From the cell containing the given text, extract its center point as [x, y] coordinate. 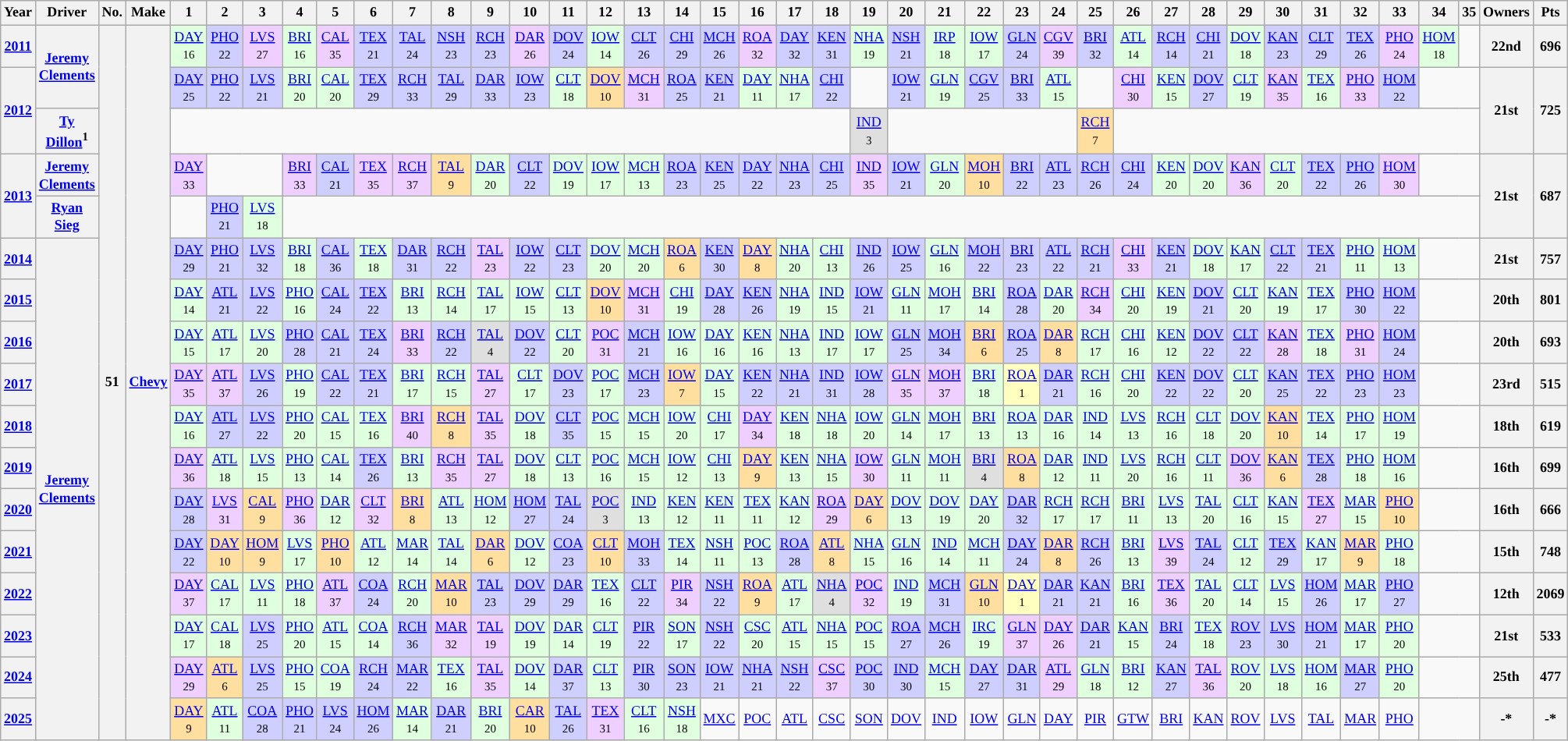
32 [1360, 12]
2 [225, 12]
748 [1551, 551]
DAY37 [189, 594]
2013 [19, 195]
KAN6 [1282, 468]
GLN25 [906, 342]
CGV39 [1058, 46]
HOM21 [1321, 636]
CLT35 [569, 426]
ROV23 [1246, 636]
MCH 31 [944, 594]
Chevy [148, 382]
16 [757, 12]
ATL29 [1058, 678]
RCH33 [413, 88]
PHO11 [1360, 259]
CAL17 [225, 594]
5 [335, 12]
MCH20 [644, 259]
MOH22 [984, 259]
CHI24 [1133, 175]
25th [1507, 678]
CLT12 [1246, 551]
KAN27 [1171, 678]
PHO26 [1360, 175]
725 [1551, 111]
CHI29 [682, 46]
KEN30 [719, 259]
CGV25 [984, 88]
CAL18 [225, 636]
KAN28 [1282, 342]
SON17 [682, 636]
2015 [19, 300]
PHO31 [1360, 342]
LVS11 [262, 594]
KAN35 [1282, 88]
ATL [795, 719]
TAL29 [451, 88]
MAR27 [1360, 678]
DAR33 [490, 88]
29 [1246, 12]
IND26 [869, 259]
ATL6 [225, 678]
533 [1551, 636]
MAR15 [1360, 510]
IOW23 [530, 88]
693 [1551, 342]
CAL35 [335, 46]
DAR16 [1058, 426]
POC17 [605, 385]
MAR22 [413, 678]
TAL9 [451, 175]
515 [1551, 385]
PIR30 [644, 678]
687 [1551, 195]
NHA13 [795, 342]
DOV36 [1246, 468]
ATL18 [225, 468]
11 [569, 12]
RCH21 [1095, 259]
GLN10 [984, 594]
NSH21 [906, 46]
MOH34 [944, 342]
2014 [19, 259]
34 [1439, 12]
IND11 [1095, 468]
IRP18 [944, 46]
CLT11 [1208, 468]
KEN11 [719, 510]
KAN [1208, 719]
POC32 [869, 594]
2018 [19, 426]
BRI40 [413, 426]
MOH11 [944, 468]
POC16 [605, 468]
DOV27 [1208, 88]
LVS27 [262, 46]
757 [1551, 259]
MCH23 [644, 385]
PHO17 [1360, 426]
ROV20 [1246, 678]
TEX24 [373, 342]
GLN20 [944, 175]
BRI8 [413, 510]
TAL14 [451, 551]
LVS24 [335, 719]
CAR10 [530, 719]
ATL23 [1058, 175]
TEX35 [373, 175]
NSH18 [682, 719]
CAL20 [335, 88]
ROA1 [1022, 385]
619 [1551, 426]
RCH37 [413, 175]
26 [1133, 12]
CAL24 [335, 300]
BRI4 [984, 468]
DOV21 [1208, 300]
KEN26 [757, 300]
CLT23 [569, 259]
KAN21 [1095, 594]
COA14 [373, 636]
GLN [1022, 719]
LVS21 [262, 88]
ROA6 [682, 259]
CHI25 [832, 175]
HOM18 [1439, 46]
7 [413, 12]
RCH36 [413, 636]
POC [757, 719]
CLT17 [530, 385]
CLT32 [373, 510]
ROA9 [757, 594]
IND3 [869, 131]
KEN31 [832, 46]
TAL4 [490, 342]
MOH33 [644, 551]
DAY36 [189, 468]
IOW [984, 719]
9 [490, 12]
HOM30 [1399, 175]
DAR29 [569, 594]
POC31 [605, 342]
NSH23 [451, 46]
15 [719, 12]
No. [112, 12]
IND17 [832, 342]
17 [795, 12]
NHA4 [832, 594]
BRI [1171, 719]
TAL19 [490, 636]
KEN25 [719, 175]
14 [682, 12]
IOW16 [682, 342]
ATL12 [373, 551]
MAR [1360, 719]
PHO33 [1360, 88]
HOM9 [262, 551]
Ty Dillon1 [67, 131]
BRI12 [1133, 678]
1 [189, 12]
PHO19 [300, 385]
TEX31 [605, 719]
LVS30 [1282, 636]
DAY20 [984, 510]
POC3 [605, 510]
Driver [67, 12]
KAN36 [1246, 175]
CHI22 [832, 88]
CHI30 [1133, 88]
ROA13 [1022, 426]
RCH34 [1095, 300]
2024 [19, 678]
IOW28 [869, 385]
HOM27 [530, 510]
2069 [1551, 594]
8 [451, 12]
DAY [1058, 719]
IOW22 [530, 259]
PHO28 [300, 342]
PIR22 [644, 636]
BRI32 [1095, 46]
RCH20 [413, 594]
CHI21 [1208, 46]
TAL [1321, 719]
IND35 [869, 175]
PHO24 [1399, 46]
DAY8 [757, 259]
801 [1551, 300]
CLT10 [605, 551]
15th [1507, 551]
Ryan Sieg [67, 217]
PHO36 [300, 510]
DAY32 [795, 46]
ATL21 [225, 300]
Owners [1507, 12]
30 [1282, 12]
HOM12 [490, 510]
DAY25 [189, 88]
RCH15 [451, 385]
DAY27 [984, 678]
PHO27 [1399, 594]
COA19 [335, 678]
MAR32 [451, 636]
CSC20 [757, 636]
27 [1171, 12]
RCH24 [373, 678]
Year [19, 12]
DOV23 [569, 385]
GTW [1133, 719]
12 [605, 12]
NHA23 [795, 175]
22 [984, 12]
DAR14 [569, 636]
BRI6 [984, 342]
CAL22 [335, 385]
35 [1470, 12]
DAY10 [225, 551]
ATL13 [451, 510]
CAL9 [262, 510]
IOW14 [605, 46]
2022 [19, 594]
IRC19 [984, 636]
PHO30 [1360, 300]
DAR32 [1022, 510]
3 [262, 12]
IOW15 [530, 300]
KEN15 [1171, 88]
COA23 [569, 551]
POC13 [757, 551]
TAL17 [490, 300]
DAR37 [569, 678]
BRI14 [984, 300]
KAN19 [1282, 300]
LVS26 [262, 385]
DOV [906, 719]
666 [1551, 510]
2019 [19, 468]
2021 [19, 551]
DOV12 [530, 551]
DOV13 [906, 510]
20 [906, 12]
28 [1208, 12]
KAN12 [795, 510]
IOW7 [682, 385]
CHI16 [1133, 342]
HOM19 [1399, 426]
23rd [1507, 385]
DOV29 [530, 594]
DAY33 [189, 175]
SON [869, 719]
TEX11 [757, 510]
25 [1095, 12]
CHI33 [1133, 259]
21 [944, 12]
SON23 [682, 678]
2012 [19, 111]
ATL11 [225, 719]
KAN10 [1282, 426]
PHO16 [300, 300]
KEN16 [757, 342]
CHI19 [682, 300]
BRI24 [1171, 636]
24 [1058, 12]
TAL26 [569, 719]
GLN24 [1022, 46]
POC30 [869, 678]
HOM24 [1399, 342]
ATL8 [832, 551]
MCH13 [644, 175]
ATL27 [225, 426]
COA28 [262, 719]
LVS39 [1171, 551]
TAL36 [1208, 678]
PHO15 [300, 678]
Pts [1551, 12]
ROA27 [906, 636]
CAL15 [335, 426]
TEX17 [1321, 300]
18 [832, 12]
DAY14 [189, 300]
IOW25 [906, 259]
BRI11 [1133, 510]
LVS [1282, 719]
PIR34 [682, 594]
KEN13 [795, 468]
CLT26 [644, 46]
TEX28 [1321, 468]
MCH11 [984, 551]
DOV24 [569, 46]
MOH37 [944, 385]
18th [1507, 426]
IOW30 [869, 468]
NHA18 [832, 426]
GLN35 [906, 385]
DAY6 [869, 510]
IOW12 [682, 468]
DAR26 [530, 46]
MAR10 [451, 594]
KEN19 [1171, 300]
CAL36 [335, 259]
23 [1022, 12]
ROA23 [682, 175]
12th [1507, 594]
TEX27 [1321, 510]
TEX36 [1171, 594]
COA24 [373, 594]
HOM13 [1399, 259]
Make [148, 12]
DAR6 [490, 551]
477 [1551, 678]
2017 [19, 385]
ATL14 [1133, 46]
GLN37 [1022, 636]
LVS17 [300, 551]
2020 [19, 510]
CHI17 [719, 426]
2023 [19, 636]
6 [373, 12]
DAY11 [757, 88]
CSC [832, 719]
ATL22 [1058, 259]
696 [1551, 46]
2025 [19, 719]
LVS31 [225, 510]
33 [1399, 12]
MXC [719, 719]
NSH11 [719, 551]
GLN14 [906, 426]
DAY34 [757, 426]
HOM23 [1399, 385]
CLT29 [1321, 46]
BRI23 [1022, 259]
13 [644, 12]
KEN20 [1171, 175]
PHO23 [1360, 385]
CLT14 [1246, 594]
MCH21 [644, 342]
IND15 [832, 300]
RCH23 [490, 46]
IND13 [644, 510]
LVS32 [262, 259]
19 [869, 12]
GLN19 [944, 88]
RCH8 [451, 426]
MOH10 [984, 175]
IND31 [832, 385]
ROA8 [1022, 468]
CSC37 [832, 678]
ROA29 [832, 510]
DAY1 [1022, 594]
ROA32 [757, 46]
DAY35 [189, 385]
PHO13 [300, 468]
ROV [1246, 719]
GLN18 [1095, 678]
DOV14 [530, 678]
31 [1321, 12]
BRI17 [413, 385]
10 [530, 12]
PIR [1095, 719]
CAL14 [335, 468]
IND30 [906, 678]
RCH35 [451, 468]
KEN18 [795, 426]
51 [112, 382]
699 [1551, 468]
BRI22 [1022, 175]
DAY24 [1022, 551]
RCH7 [1095, 131]
PHO [1399, 719]
2016 [19, 342]
22nd [1507, 46]
KAN23 [1282, 46]
KAN25 [1282, 385]
MAR9 [1360, 551]
2011 [19, 46]
4 [300, 12]
NHA20 [795, 259]
IND19 [906, 594]
IND [944, 719]
DAY17 [189, 636]
NHA17 [795, 88]
DAY26 [1058, 636]
